Identify which cell holds the provided text, then report its (x, y) central coordinate. 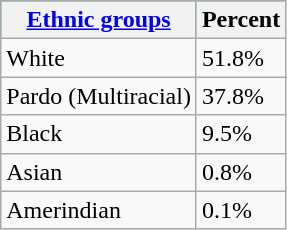
Black (99, 134)
51.8% (240, 58)
9.5% (240, 134)
Amerindian (99, 210)
White (99, 58)
0.1% (240, 210)
Ethnic groups (99, 20)
Percent (240, 20)
0.8% (240, 172)
37.8% (240, 96)
Pardo (Multiracial) (99, 96)
Asian (99, 172)
